Return the [X, Y] coordinate for the center point of the cell that contains the specified text.  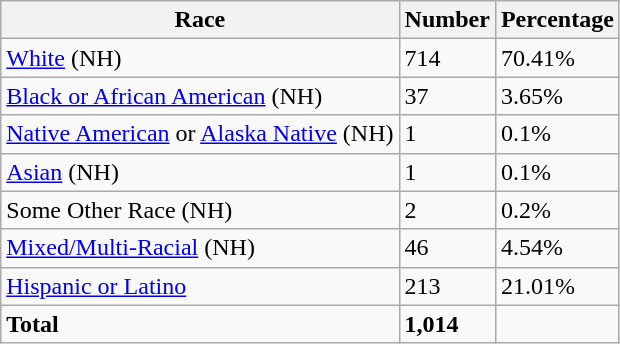
1,014 [447, 324]
3.65% [557, 96]
714 [447, 58]
Hispanic or Latino [200, 286]
Native American or Alaska Native (NH) [200, 134]
Some Other Race (NH) [200, 210]
0.2% [557, 210]
2 [447, 210]
Mixed/Multi-Racial (NH) [200, 248]
Race [200, 20]
37 [447, 96]
Total [200, 324]
White (NH) [200, 58]
70.41% [557, 58]
Black or African American (NH) [200, 96]
4.54% [557, 248]
Number [447, 20]
Asian (NH) [200, 172]
Percentage [557, 20]
21.01% [557, 286]
213 [447, 286]
46 [447, 248]
